For the text-containing cell, return its midpoint in [x, y] coordinate format. 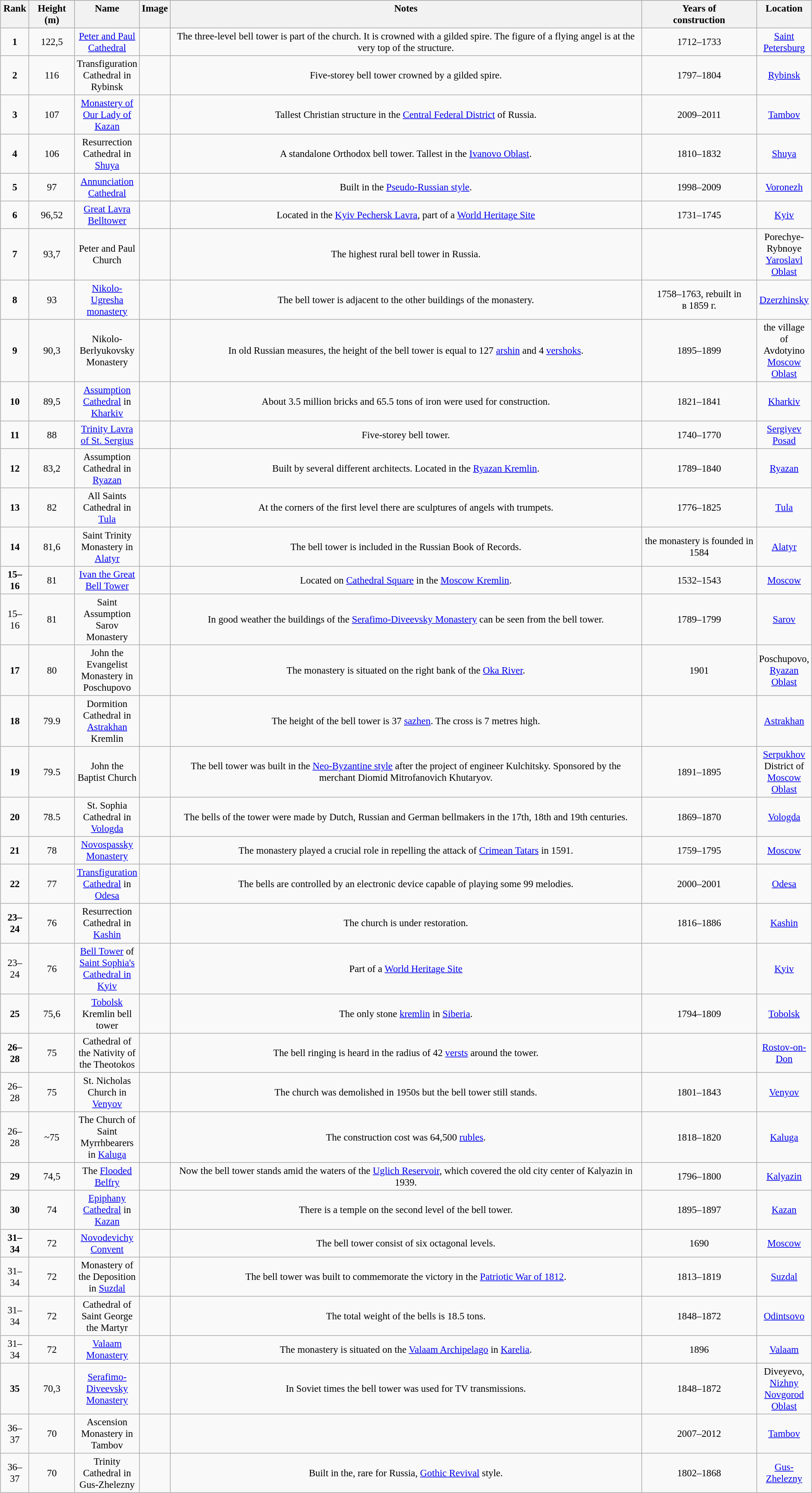
The bells are controlled by an electronic device capable of playing some 99 melodies. [406, 884]
The highest rural bell tower in Russia. [406, 255]
29 [15, 1177]
The bells of the tower were made by Dutch, Russian and German bellmakers in the 17th, 18th and 19th centuries. [406, 817]
12 [15, 468]
22 [15, 884]
1896 [699, 1350]
6 [15, 215]
83,2 [52, 468]
1891–1895 [699, 772]
Alatyr [784, 547]
2009–2011 [699, 115]
The church is under restoration. [406, 923]
1759–1795 [699, 851]
90,3 [52, 350]
1797–1804 [699, 75]
Peter and Paul Cathedral [107, 42]
St. Sophia Cathedral in Vologda [107, 817]
3 [15, 115]
Serafimo-Diveevsky Monastery [107, 1389]
Saint Assumption Sarov Monastery [107, 619]
John the Evangelist Monastery in Poschupovo [107, 671]
74 [52, 1210]
About 3.5 million bricks and 65.5 tons of iron were used for construction. [406, 401]
9 [15, 350]
97 [52, 188]
Dormition Cathedral in Astrakhan Kremlin [107, 721]
Transfiguration Cathedral in Rybinsk [107, 75]
Located in the Kyiv Pechersk Lavra, part of a World Heritage Site [406, 215]
Built in the, rare for Russia, Gothic Revival style. [406, 1473]
Voronezh [784, 188]
Ryazan [784, 468]
Peter and Paul Church [107, 255]
1794–1809 [699, 1014]
1810–1832 [699, 154]
89,5 [52, 401]
5 [15, 188]
Assumption Cathedral in Kharkiv [107, 401]
Gus-Zhelezny [784, 1473]
The church was demolished in 1950s but the bell tower still stands. [406, 1092]
Height (m) [52, 15]
1901 [699, 671]
25 [15, 1014]
the monastery is founded in 1584 [699, 547]
106 [52, 154]
Trinity Lavra of St. Sergius [107, 435]
7 [15, 255]
Cathedral of Saint George the Martyr [107, 1316]
Poschupovo, Ryazan Oblast [784, 671]
1818–1820 [699, 1137]
1712–1733 [699, 42]
77 [52, 884]
St. Nicholas Church in Venyov [107, 1092]
1731–1745 [699, 215]
Nikolo-Ugresha monastery [107, 299]
1869–1870 [699, 817]
1821–1841 [699, 401]
Saint Petersburg [784, 42]
14 [15, 547]
Kaluga [784, 1137]
Name [107, 15]
Vologda [784, 817]
Epiphany Cathedral in Kazan [107, 1210]
18 [15, 721]
74,5 [52, 1177]
116 [52, 75]
Location [784, 15]
The bell tower is included in the Russian Book of Records. [406, 547]
Kalyazin [784, 1177]
Sarov [784, 619]
Tobolsk [784, 1014]
Great Lavra Belltower [107, 215]
Annunciation Cathedral [107, 188]
13 [15, 507]
Novodevichy Convent [107, 1243]
Shuya [784, 154]
1895–1899 [699, 350]
122,5 [52, 42]
Astrakhan [784, 721]
Novospassky Monastery [107, 851]
Transfiguration Cathedral in Odesa [107, 884]
4 [15, 154]
82 [52, 507]
Tallest Christian structure in the Central Federal District of Russia. [406, 115]
1895–1897 [699, 1210]
The height of the bell tower is 37 sazhen. The cross is 7 metres high. [406, 721]
Located on Cathedral Square in the Moscow Kremlin. [406, 581]
Built by several different architects. Located in the Ryazan Kremlin. [406, 468]
80 [52, 671]
1801–1843 [699, 1092]
The construction cost was 64,500 rubles. [406, 1137]
1789–1799 [699, 619]
Odesa [784, 884]
Valaam [784, 1350]
Dzerzhinsky [784, 299]
Part of a World Heritage Site [406, 968]
Diveyevo, Nizhny Novgorod Oblast [784, 1389]
88 [52, 435]
The only stone kremlin in Siberia. [406, 1014]
Suzdal [784, 1277]
1802–1868 [699, 1473]
A standalone Orthodox bell tower. Tallest in the Ivanovo Oblast. [406, 154]
Rostov-on-Don [784, 1053]
107 [52, 115]
The bell tower consist of six octagonal levels. [406, 1243]
Cathedral of the Nativity of the Theotokos [107, 1053]
Now the bell tower stands amid the waters of the Uglich Reservoir, which covered the old city center of Kalyazin in 1939. [406, 1177]
Tula [784, 507]
2000–2001 [699, 884]
Trinity Cathedral in Gus-Zhelezny [107, 1473]
17 [15, 671]
Assumption Cathedral in Ryazan [107, 468]
Bell Tower of Saint Sophia's Cathedral in Kyiv [107, 968]
Years ofconstruction [699, 15]
Image [154, 15]
78.5 [52, 817]
Monastery of Our Lady of Kazan [107, 115]
Ascension Monastery in Tambov [107, 1434]
Saint Trinity Monastery in Alatyr [107, 547]
78 [52, 851]
Valaam Monastery [107, 1350]
Sergiyev Posad [784, 435]
93,7 [52, 255]
Monastery of the Deposition in Suzdal [107, 1277]
19 [15, 772]
1776–1825 [699, 507]
Odintsovo [784, 1316]
Ivan the Great Bell Tower [107, 581]
The Flooded Belfry [107, 1177]
1532–1543 [699, 581]
John the Baptist Church [107, 772]
The bell tower was built to commemorate the victory in the Patriotic War of 1812. [406, 1277]
Built in the Pseudo-Russian style. [406, 188]
There is a temple on the second level of the bell tower. [406, 1210]
In good weather the buildings of the Serafimo-Diveevsky Monastery can be seen from the bell tower. [406, 619]
8 [15, 299]
1816–1886 [699, 923]
30 [15, 1210]
1813–1819 [699, 1277]
In old Russian measures, the height of the bell tower is equal to 127 arshin and 4 vershoks. [406, 350]
1998–2009 [699, 188]
The Church of Saint Myrrhbearers in Kaluga [107, 1137]
1758–1763, rebuilt in в 1859 г. [699, 299]
93 [52, 299]
81,6 [52, 547]
The bell ringing is heard in the radius of 42 versts around the tower. [406, 1053]
1796–1800 [699, 1177]
Five-storey bell tower crowned by a gilded spire. [406, 75]
Rybinsk [784, 75]
11 [15, 435]
1789–1840 [699, 468]
21 [15, 851]
~75 [52, 1137]
In Soviet times the bell tower was used for TV transmissions. [406, 1389]
1740–1770 [699, 435]
Kharkiv [784, 401]
79.5 [52, 772]
Resurrection Cathedral in Kashin [107, 923]
96,52 [52, 215]
10 [15, 401]
Porechye-Rybnoye Yaroslavl Oblast [784, 255]
The monastery played a crucial role in repelling the attack of Crimean Tatars in 1591. [406, 851]
The monastery is situated on the right bank of the Oka River. [406, 671]
Rank [15, 15]
Resurrection Cathedral in Shuya [107, 154]
the village of Avdotyino Moscow Oblast [784, 350]
Venyov [784, 1092]
1 [15, 42]
20 [15, 817]
All Saints Cathedral in Tula [107, 507]
Notes [406, 15]
1690 [699, 1243]
The monastery is situated on the Valaam Archipelago in Karelia. [406, 1350]
2 [15, 75]
The bell tower is adjacent to the other buildings of the monastery. [406, 299]
70,3 [52, 1389]
79.9 [52, 721]
35 [15, 1389]
Kazan [784, 1210]
Serpukhov District of Moscow Oblast [784, 772]
At the corners of the first level there are sculptures of angels with trumpets. [406, 507]
Kashin [784, 923]
Nikolo-Berlyukovsky Monastery [107, 350]
The total weight of the bells is 18.5 tons. [406, 1316]
Tobolsk Kremlin bell tower [107, 1014]
Five-storey bell tower. [406, 435]
2007–2012 [699, 1434]
75,6 [52, 1014]
